Locate the cell with the specified text and output its (X, Y) center coordinate. 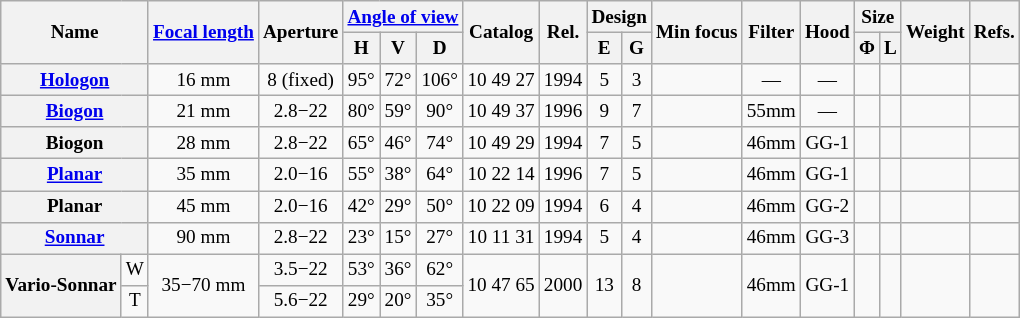
38° (398, 175)
10 49 37 (501, 111)
36° (398, 270)
46° (398, 143)
Catalog (501, 32)
62° (440, 270)
Weight (935, 32)
H (362, 48)
74° (440, 143)
28 mm (203, 143)
53° (362, 270)
Sonnar (75, 238)
Refs. (994, 32)
10 49 29 (501, 143)
Φ (866, 48)
10 22 09 (501, 206)
Filter (771, 32)
3 (637, 80)
Focal length (203, 32)
106° (440, 80)
27° (440, 238)
95° (362, 80)
13 (604, 286)
42° (362, 206)
65° (362, 143)
10 49 27 (501, 80)
Angle of view (403, 17)
21 mm (203, 111)
9 (604, 111)
15° (398, 238)
80° (362, 111)
E (604, 48)
GG-3 (827, 238)
90° (440, 111)
T (134, 301)
Hologon (75, 80)
55mm (771, 111)
35 mm (203, 175)
2000 (563, 286)
Size (878, 17)
Aperture (300, 32)
10 47 65 (501, 286)
G (637, 48)
10 22 14 (501, 175)
50° (440, 206)
Vario-Sonnar (61, 286)
8 (fixed) (300, 80)
20° (398, 301)
8 (637, 286)
3.5−22 (300, 270)
GG-2 (827, 206)
Min focus (696, 32)
D (440, 48)
5.6−22 (300, 301)
45 mm (203, 206)
23° (362, 238)
6 (604, 206)
Design (620, 17)
64° (440, 175)
90 mm (203, 238)
16 mm (203, 80)
72° (398, 80)
Hood (827, 32)
L (890, 48)
Name (75, 32)
35° (440, 301)
55° (362, 175)
59° (398, 111)
V (398, 48)
W (134, 270)
10 11 31 (501, 238)
Rel. (563, 32)
35−70 mm (203, 286)
